From the cell containing the given text, extract its center point as (x, y) coordinate. 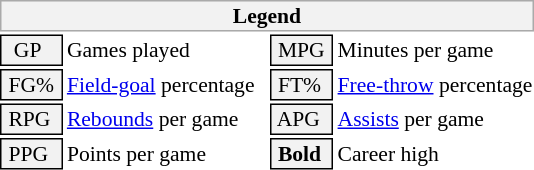
Legend (267, 16)
FT% (302, 85)
PPG (31, 154)
Free-throw percentage (435, 85)
MPG (302, 50)
Career high (435, 154)
Bold (302, 154)
APG (302, 120)
Points per game (166, 154)
Assists per game (435, 120)
Games played (166, 50)
Rebounds per game (166, 120)
GP (31, 50)
RPG (31, 120)
Minutes per game (435, 50)
FG% (31, 85)
Field-goal percentage (166, 85)
